Locate the cell with the specified text and output its (X, Y) center coordinate. 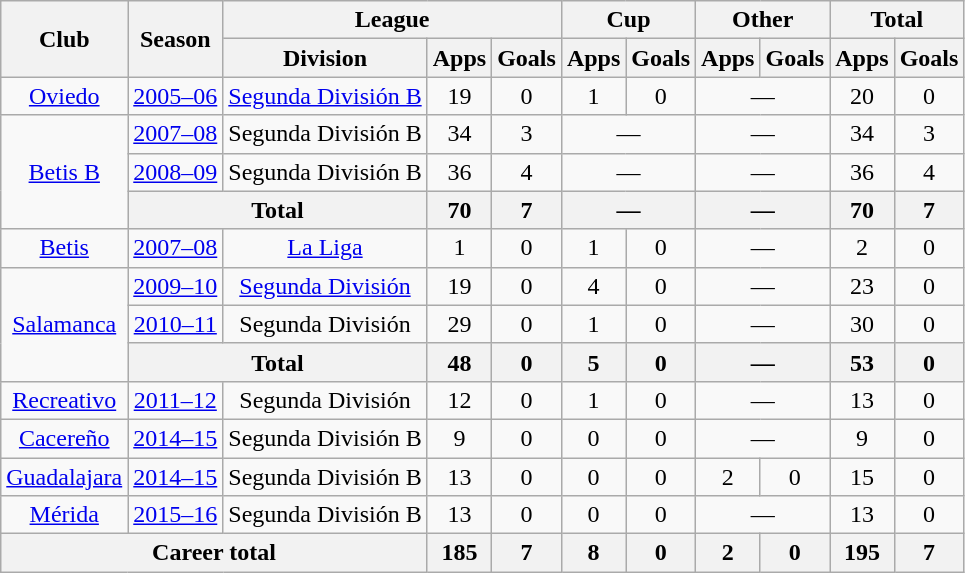
29 (459, 324)
15 (862, 477)
League (392, 20)
30 (862, 324)
48 (459, 362)
195 (862, 553)
185 (459, 553)
2010–11 (176, 324)
8 (593, 553)
2009–10 (176, 286)
2008–09 (176, 172)
Club (64, 39)
Mérida (64, 515)
Betis (64, 248)
2015–16 (176, 515)
Career total (214, 553)
Cup (628, 20)
20 (862, 96)
53 (862, 362)
Season (176, 39)
Cacereño (64, 438)
23 (862, 286)
5 (593, 362)
2011–12 (176, 400)
Other (763, 20)
Recreativo (64, 400)
2005–06 (176, 96)
Salamanca (64, 324)
Oviedo (64, 96)
Division (325, 58)
Guadalajara (64, 477)
12 (459, 400)
Betis B (64, 172)
La Liga (325, 248)
